Provide the (X, Y) coordinate of the cell's center where the given text is located.  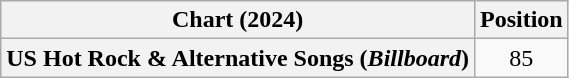
85 (521, 58)
Position (521, 20)
Chart (2024) (238, 20)
US Hot Rock & Alternative Songs (Billboard) (238, 58)
